From the cell containing the given text, extract its center point as [X, Y] coordinate. 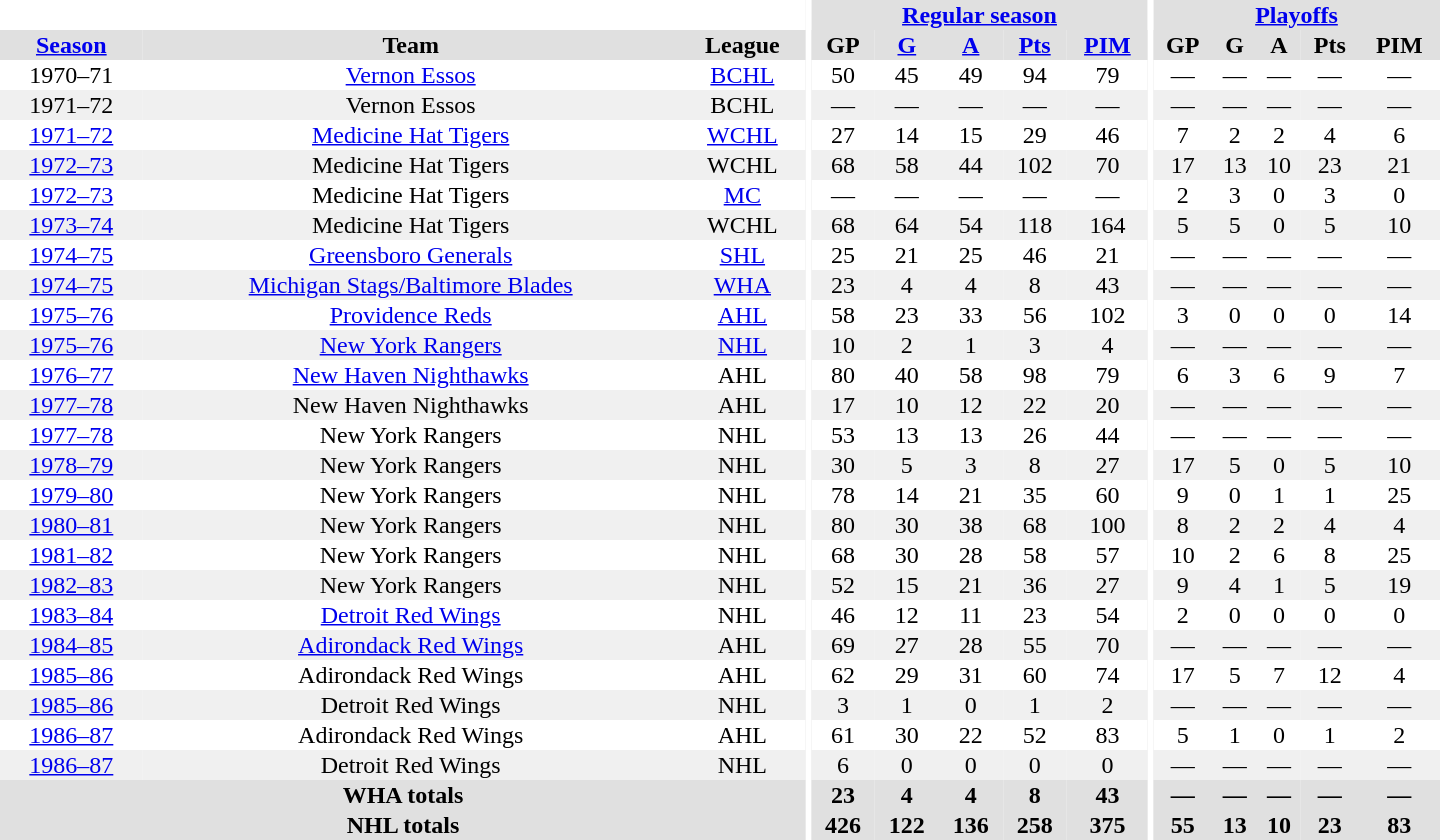
Providence Reds [411, 315]
45 [907, 75]
69 [843, 645]
258 [1035, 825]
MC [742, 195]
98 [1035, 375]
1976–77 [72, 375]
Season [72, 45]
64 [907, 225]
NHL totals [403, 825]
62 [843, 675]
Greensboro Generals [411, 255]
SHL [742, 255]
56 [1035, 315]
61 [843, 735]
Playoffs [1296, 15]
57 [1108, 555]
78 [843, 495]
1982–83 [72, 585]
1979–80 [72, 495]
33 [971, 315]
1981–82 [72, 555]
74 [1108, 675]
19 [1399, 585]
1983–84 [72, 615]
11 [971, 615]
1978–79 [72, 465]
League [742, 45]
Regular season [980, 15]
WHA totals [403, 795]
26 [1035, 435]
49 [971, 75]
1970–71 [72, 75]
53 [843, 435]
WHA [742, 285]
100 [1108, 525]
136 [971, 825]
36 [1035, 585]
122 [907, 825]
40 [907, 375]
375 [1108, 825]
1984–85 [72, 645]
20 [1108, 405]
1973–74 [72, 225]
426 [843, 825]
31 [971, 675]
38 [971, 525]
1980–81 [72, 525]
164 [1108, 225]
Team [411, 45]
35 [1035, 495]
Michigan Stags/Baltimore Blades [411, 285]
50 [843, 75]
118 [1035, 225]
94 [1035, 75]
